Scan for the cell matching the given text and deliver its [x, y] coordinate at center. 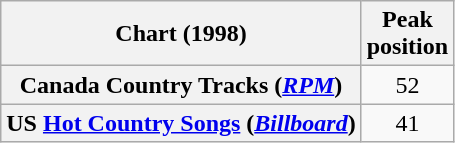
US Hot Country Songs (Billboard) [181, 123]
Chart (1998) [181, 34]
41 [407, 123]
52 [407, 85]
Peakposition [407, 34]
Canada Country Tracks (RPM) [181, 85]
